Provide the (x, y) coordinate of the cell's center where the given text is located.  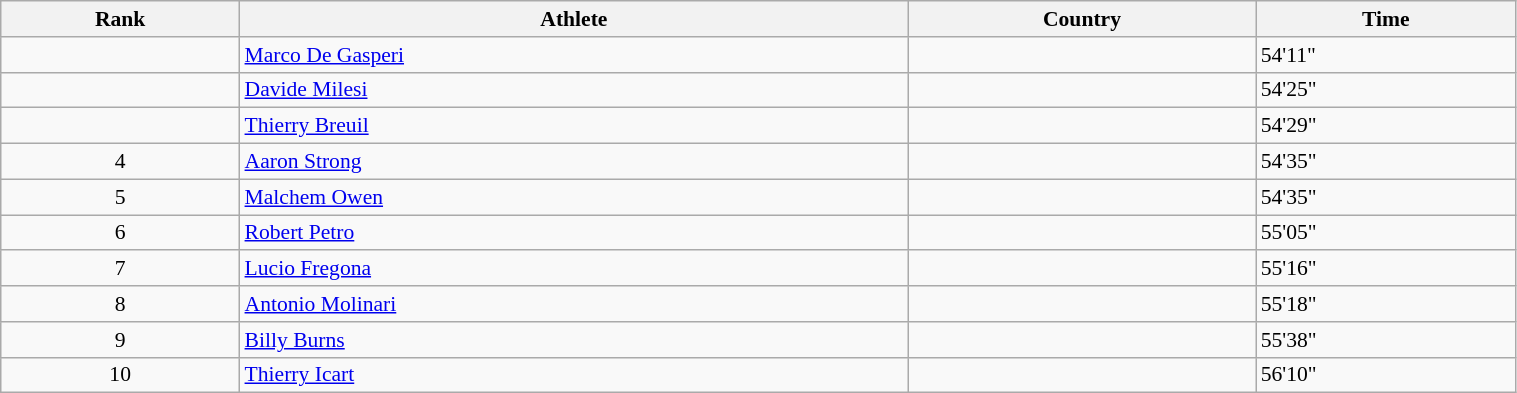
55'05" (1386, 233)
Marco De Gasperi (574, 55)
54'29" (1386, 126)
Time (1386, 19)
Robert Petro (574, 233)
Antonio Molinari (574, 304)
6 (120, 233)
Rank (120, 19)
55'38" (1386, 340)
5 (120, 197)
8 (120, 304)
Davide Milesi (574, 90)
7 (120, 269)
Aaron Strong (574, 162)
Thierry Breuil (574, 126)
Malchem Owen (574, 197)
Country (1082, 19)
Billy Burns (574, 340)
54'11" (1386, 55)
Athlete (574, 19)
54'25" (1386, 90)
4 (120, 162)
56'10" (1386, 375)
Thierry Icart (574, 375)
10 (120, 375)
9 (120, 340)
55'16" (1386, 269)
55'18" (1386, 304)
Lucio Fregona (574, 269)
